Extract the [X, Y] coordinate from the center of the cell holding the provided text.  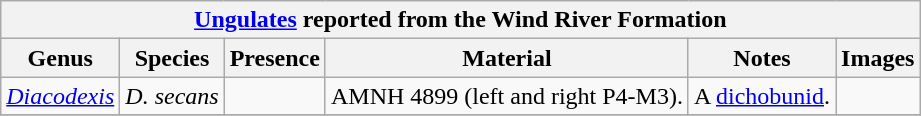
Presence [274, 58]
Genus [60, 58]
Images [878, 58]
Material [506, 58]
Species [172, 58]
Notes [762, 58]
D. secans [172, 96]
A dichobunid. [762, 96]
Ungulates reported from the Wind River Formation [460, 20]
AMNH 4899 (left and right P4-M3). [506, 96]
Diacodexis [60, 96]
